From the cell containing the given text, extract its center point as (X, Y) coordinate. 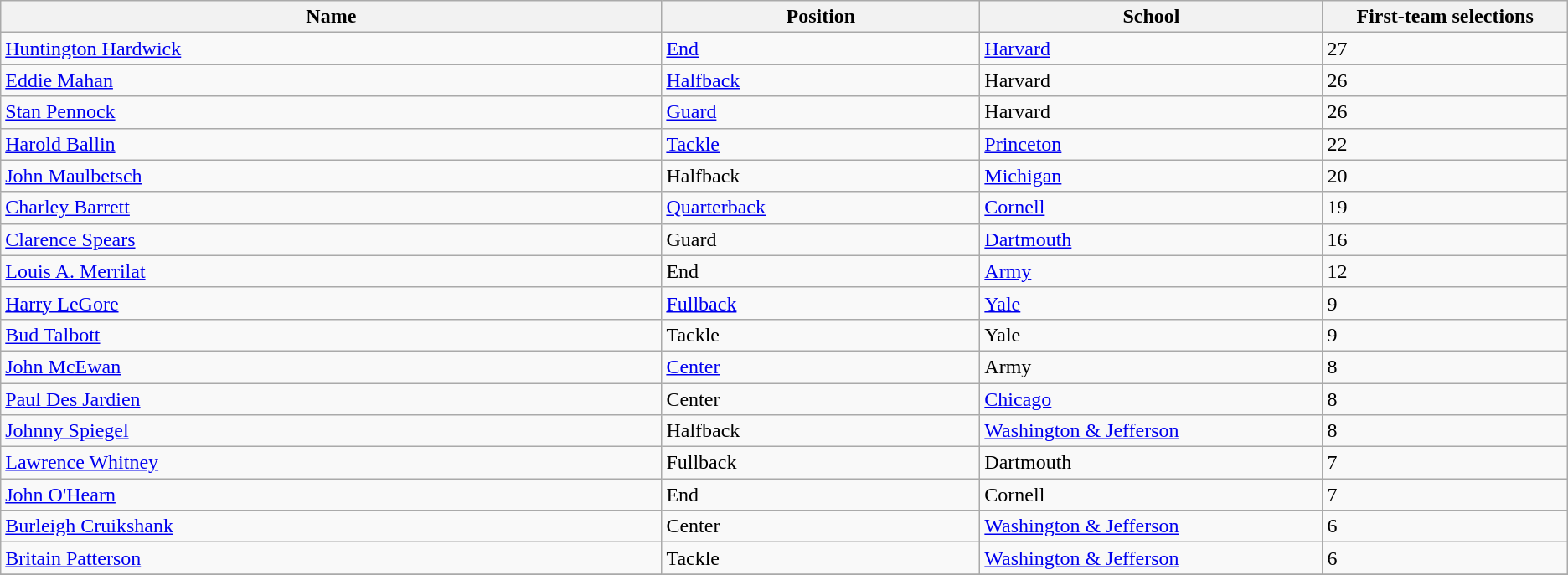
Quarterback (821, 208)
Burleigh Cruikshank (332, 526)
Chicago (1151, 399)
Stan Pennock (332, 112)
Paul Des Jardien (332, 399)
Clarence Spears (332, 239)
16 (1445, 239)
First-team selections (1445, 17)
School (1151, 17)
20 (1445, 176)
Louis A. Merrilat (332, 271)
Name (332, 17)
Position (821, 17)
Princeton (1151, 144)
Harold Ballin (332, 144)
John McEwan (332, 367)
Eddie Mahan (332, 80)
Huntington Hardwick (332, 49)
19 (1445, 208)
Britain Patterson (332, 558)
Michigan (1151, 176)
12 (1445, 271)
John O'Hearn (332, 495)
Harry LeGore (332, 303)
27 (1445, 49)
22 (1445, 144)
Lawrence Whitney (332, 463)
Bud Talbott (332, 335)
Charley Barrett (332, 208)
John Maulbetsch (332, 176)
Johnny Spiegel (332, 431)
